Return [x, y] of the center of cell containing provided text 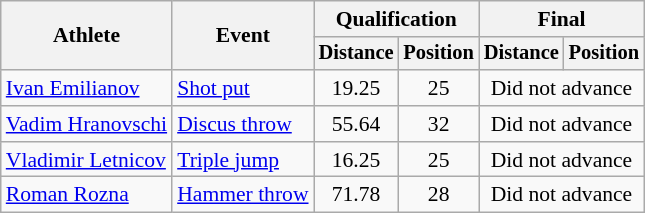
Vadim Hranovschi [86, 124]
Athlete [86, 36]
32 [438, 124]
16.25 [356, 160]
Shot put [242, 88]
28 [438, 195]
19.25 [356, 88]
Triple jump [242, 160]
Roman Rozna [86, 195]
71.78 [356, 195]
Final [562, 19]
Vladimir Letnicov [86, 160]
Discus throw [242, 124]
55.64 [356, 124]
Ivan Emilianov [86, 88]
Hammer throw [242, 195]
Event [242, 36]
Qualification [396, 19]
